Return the (x, y) coordinate for the center point of the cell that contains the specified text.  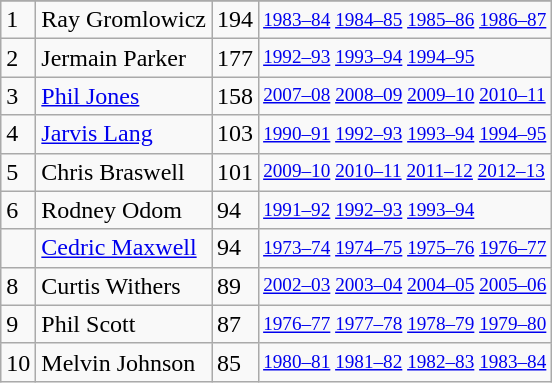
Melvin Johnson (124, 362)
103 (236, 134)
Curtis Withers (124, 286)
Jarvis Lang (124, 134)
6 (18, 210)
10 (18, 362)
1980–81 1981–82 1982–83 1983–84 (405, 362)
Phil Scott (124, 324)
1991–92 1992–93 1993–94 (405, 210)
5 (18, 172)
Ray Gromlowicz (124, 20)
4 (18, 134)
9 (18, 324)
Chris Braswell (124, 172)
2002–03 2003–04 2004–05 2005–06 (405, 286)
1976–77 1977–78 1978–79 1979–80 (405, 324)
1992–93 1993–94 1994–95 (405, 58)
1973–74 1974–75 1975–76 1976–77 (405, 248)
Phil Jones (124, 96)
89 (236, 286)
1 (18, 20)
101 (236, 172)
1983–84 1984–85 1985–86 1986–87 (405, 20)
177 (236, 58)
3 (18, 96)
Jermain Parker (124, 58)
1990–91 1992–93 1993–94 1994–95 (405, 134)
158 (236, 96)
2 (18, 58)
194 (236, 20)
2009–10 2010–11 2011–12 2012–13 (405, 172)
2007–08 2008–09 2009–10 2010–11 (405, 96)
85 (236, 362)
8 (18, 286)
87 (236, 324)
Cedric Maxwell (124, 248)
Rodney Odom (124, 210)
